Search for the cell housing the specified text and yield its (X, Y) center coordinate. 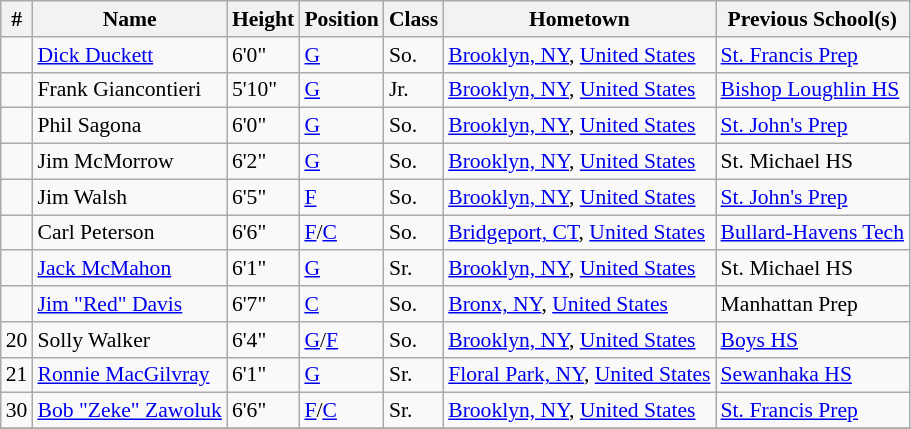
Manhattan Prep (812, 304)
Floral Park, NY, United States (579, 375)
C (341, 304)
Height (263, 19)
Ronnie MacGilvray (129, 375)
Jr. (414, 90)
Bronx, NY, United States (579, 304)
Bullard-Havens Tech (812, 233)
Jim McMorrow (129, 162)
6'4" (263, 340)
Name (129, 19)
Position (341, 19)
Sewanhaka HS (812, 375)
Dick Duckett (129, 55)
Carl Peterson (129, 233)
6'5" (263, 197)
6'2" (263, 162)
Phil Sagona (129, 126)
21 (17, 375)
Frank Giancontieri (129, 90)
Solly Walker (129, 340)
Hometown (579, 19)
Previous School(s) (812, 19)
Bob "Zeke" Zawoluk (129, 411)
20 (17, 340)
F (341, 197)
30 (17, 411)
6'7" (263, 304)
Jim Walsh (129, 197)
5'10" (263, 90)
Boys HS (812, 340)
Bridgeport, CT, United States (579, 233)
Jack McMahon (129, 269)
Class (414, 19)
Jim "Red" Davis (129, 304)
G/F (341, 340)
Bishop Loughlin HS (812, 90)
# (17, 19)
